Search for the cell housing the specified text and yield its (x, y) center coordinate. 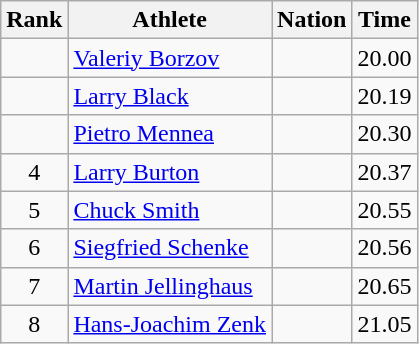
Martin Jellinghaus (170, 286)
20.19 (384, 96)
4 (34, 172)
Time (384, 20)
Rank (34, 20)
Chuck Smith (170, 210)
Athlete (170, 20)
Nation (312, 20)
20.30 (384, 134)
20.56 (384, 248)
20.37 (384, 172)
7 (34, 286)
Larry Burton (170, 172)
Hans-Joachim Zenk (170, 324)
8 (34, 324)
Valeriy Borzov (170, 58)
6 (34, 248)
Pietro Mennea (170, 134)
20.65 (384, 286)
Siegfried Schenke (170, 248)
5 (34, 210)
Larry Black (170, 96)
20.00 (384, 58)
21.05 (384, 324)
20.55 (384, 210)
